For the text-containing cell, return its midpoint in (X, Y) coordinate format. 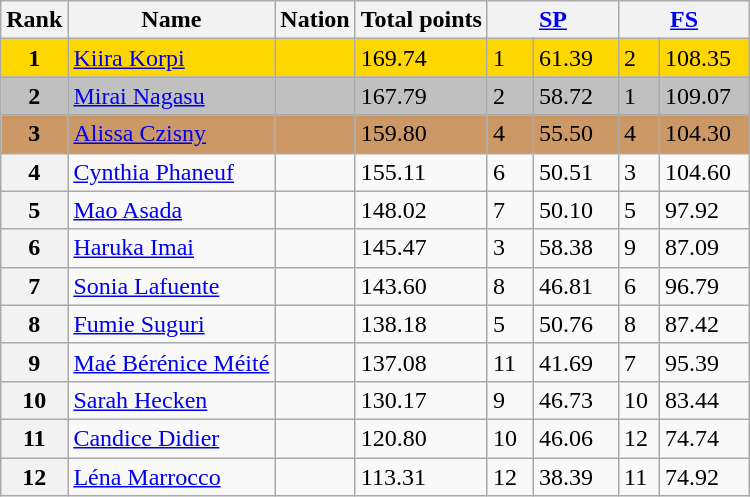
46.06 (576, 438)
38.39 (576, 477)
Sonia Lafuente (172, 286)
83.44 (705, 400)
Cynthia Phaneuf (172, 172)
Léna Marrocco (172, 477)
95.39 (705, 362)
50.76 (576, 324)
Alissa Czisny (172, 134)
167.79 (421, 96)
137.08 (421, 362)
104.60 (705, 172)
145.47 (421, 248)
Kiira Korpi (172, 58)
SP (552, 20)
Name (172, 20)
55.50 (576, 134)
Nation (315, 20)
41.69 (576, 362)
46.73 (576, 400)
61.39 (576, 58)
50.51 (576, 172)
46.81 (576, 286)
Candice Didier (172, 438)
Total points (421, 20)
108.35 (705, 58)
148.02 (421, 210)
155.11 (421, 172)
169.74 (421, 58)
138.18 (421, 324)
Rank (34, 20)
104.30 (705, 134)
Sarah Hecken (172, 400)
120.80 (421, 438)
97.92 (705, 210)
96.79 (705, 286)
Mao Asada (172, 210)
113.31 (421, 477)
Fumie Suguri (172, 324)
87.42 (705, 324)
Maé Bérénice Méité (172, 362)
FS (684, 20)
50.10 (576, 210)
Haruka Imai (172, 248)
143.60 (421, 286)
159.80 (421, 134)
74.74 (705, 438)
109.07 (705, 96)
130.17 (421, 400)
74.92 (705, 477)
Mirai Nagasu (172, 96)
87.09 (705, 248)
58.38 (576, 248)
58.72 (576, 96)
